Search for the cell housing the specified text and yield its (x, y) center coordinate. 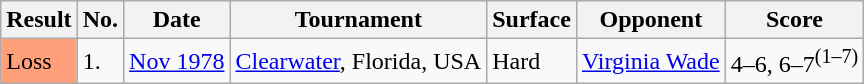
Tournament (358, 20)
1. (100, 62)
Loss (39, 62)
Virginia Wade (650, 62)
Opponent (650, 20)
Nov 1978 (177, 62)
No. (100, 20)
Result (39, 20)
Surface (532, 20)
Score (794, 20)
Clearwater, Florida, USA (358, 62)
Hard (532, 62)
4–6, 6–7(1–7) (794, 62)
Date (177, 20)
